Return the [X, Y] coordinate for the center point of the cell that contains the specified text.  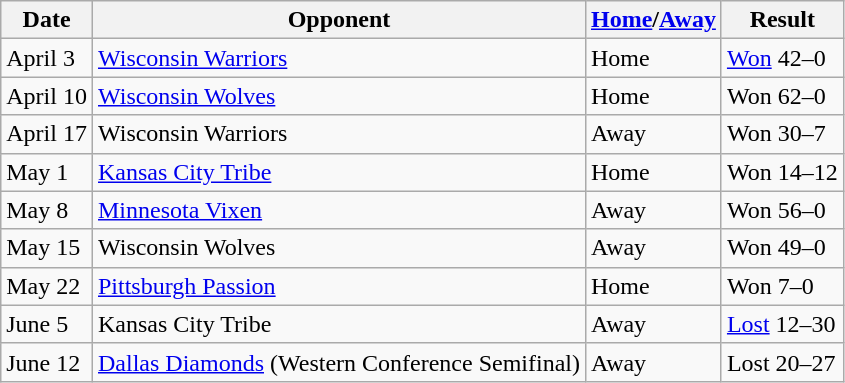
April 17 [47, 134]
Won 7–0 [782, 286]
Result [782, 20]
May 1 [47, 172]
Pittsburgh Passion [338, 286]
June 5 [47, 324]
Opponent [338, 20]
Won 14–12 [782, 172]
Lost 12–30 [782, 324]
Won 56–0 [782, 210]
April 10 [47, 96]
Home/Away [653, 20]
May 15 [47, 248]
Dallas Diamonds (Western Conference Semifinal) [338, 362]
April 3 [47, 58]
May 8 [47, 210]
Won 62–0 [782, 96]
Won 49–0 [782, 248]
June 12 [47, 362]
Won 30–7 [782, 134]
Minnesota Vixen [338, 210]
Date [47, 20]
Lost 20–27 [782, 362]
Won 42–0 [782, 58]
May 22 [47, 286]
